Pinpoint the cell where the given text exists, returning its [X, Y] midpoint coordinate. 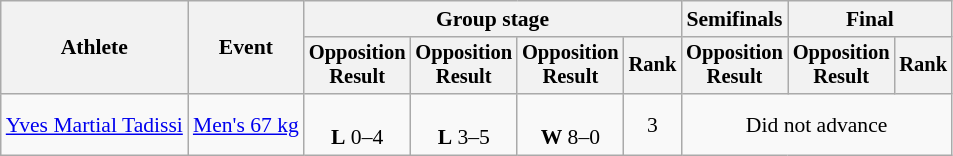
Final [870, 19]
Event [246, 48]
Yves Martial Tadissi [94, 124]
Semifinals [734, 19]
Did not advance [816, 124]
L 3–5 [464, 124]
W 8–0 [570, 124]
L 0–4 [358, 124]
Group stage [492, 19]
Men's 67 kg [246, 124]
3 [653, 124]
Athlete [94, 48]
